Provide the [X, Y] coordinate of the cell's center where the given text is located.  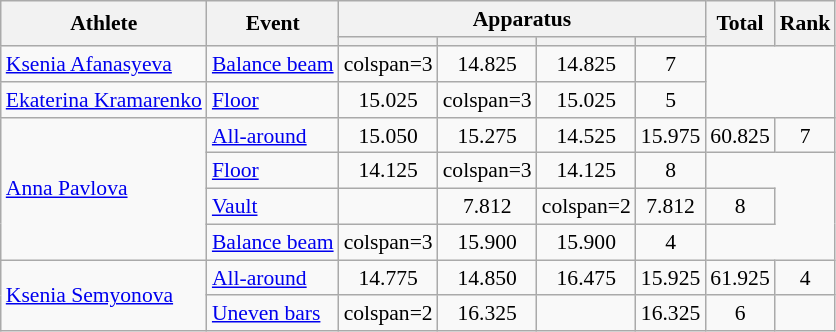
Event [273, 24]
14.525 [586, 136]
15.925 [670, 278]
16.475 [586, 278]
61.925 [740, 278]
15.975 [670, 136]
5 [670, 100]
Apparatus [522, 19]
Anna Pavlova [104, 189]
Athlete [104, 24]
Ksenia Semyonova [104, 296]
Uneven bars [273, 314]
15.275 [488, 136]
60.825 [740, 136]
6 [740, 314]
Ksenia Afanasyeva [104, 64]
Total [740, 24]
14.850 [488, 278]
14.775 [388, 278]
Ekaterina Kramarenko [104, 100]
15.050 [388, 136]
Rank [806, 24]
Vault [273, 207]
